Return [x, y] of the center of cell containing provided text 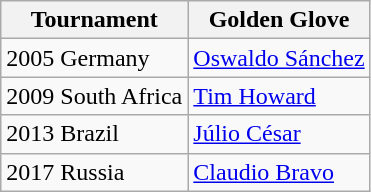
Tim Howard [279, 96]
2005 Germany [94, 58]
2013 Brazil [94, 134]
2017 Russia [94, 172]
Oswaldo Sánchez [279, 58]
2009 South Africa [94, 96]
Golden Glove [279, 20]
Claudio Bravo [279, 172]
Tournament [94, 20]
Júlio César [279, 134]
